Capture the cell that displays the provided text and extract its (x, y) central coordinate. 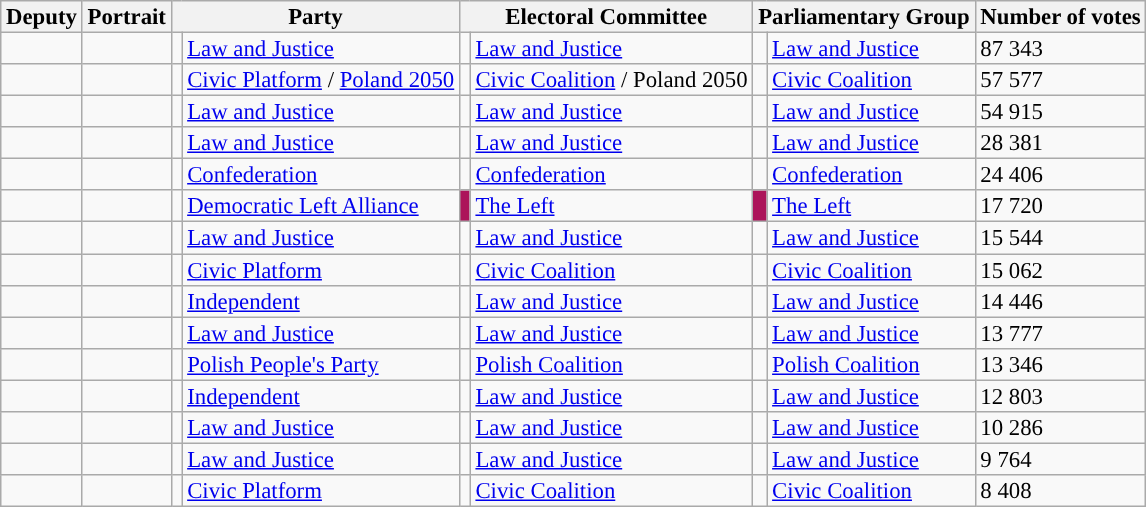
10 286 (1060, 428)
Electoral Committee (606, 17)
14 446 (1060, 301)
13 777 (1060, 333)
Civic Platform / Poland 2050 (321, 80)
9 764 (1060, 459)
Portrait (126, 17)
Parliamentary Group (864, 17)
Number of votes (1060, 17)
15 062 (1060, 270)
15 544 (1060, 238)
Party (315, 17)
87 343 (1060, 49)
12 803 (1060, 396)
Deputy (42, 17)
8 408 (1060, 491)
Civic Coalition / Poland 2050 (612, 80)
Polish People's Party (321, 364)
24 406 (1060, 175)
57 577 (1060, 80)
17 720 (1060, 206)
13 346 (1060, 364)
54 915 (1060, 112)
Democratic Left Alliance (321, 206)
28 381 (1060, 143)
